Pinpoint the cell where the given text exists, returning its [x, y] midpoint coordinate. 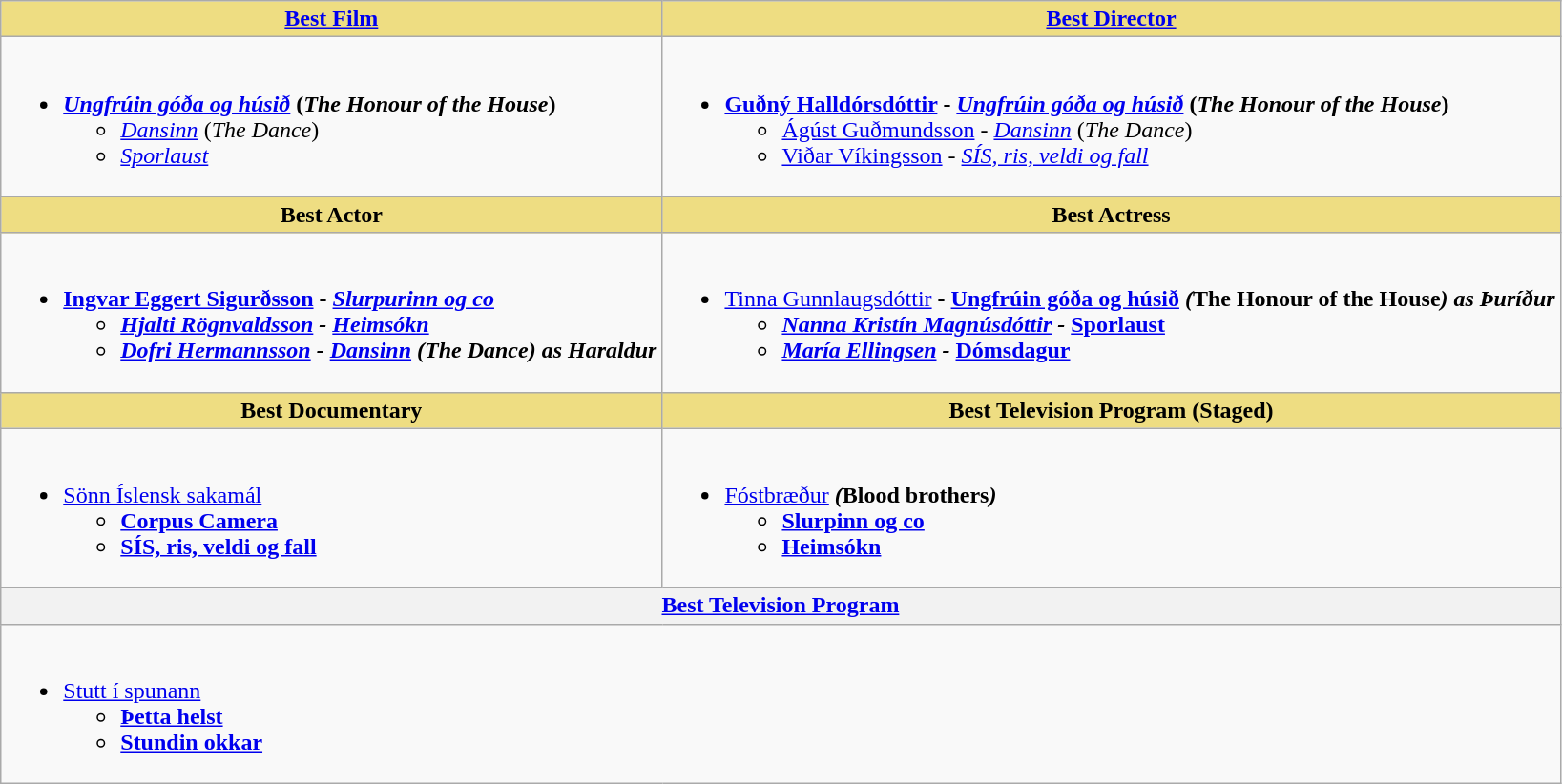
Best Actor [332, 215]
Best Actress [1111, 215]
Ungfrúin góða og húsið (The Honour of the House)Dansinn (The Dance)Sporlaust [332, 116]
Best Film [332, 19]
Ingvar Eggert Sigurðsson - Slurpurinn og coHjalti Rögnvaldsson - HeimsóknDofri Hermannsson - Dansinn (The Dance) as Haraldur [332, 313]
Best Director [1111, 19]
Tinna Gunnlaugsdóttir - Ungfrúin góða og húsið (The Honour of the House) as ÞuríðurNanna Kristín Magnúsdóttir - SporlaustMaría Ellingsen - Dómsdagur [1111, 313]
Best Documentary [332, 410]
Sönn Íslensk sakamálCorpus CameraSÍS, ris, veldi og fall [332, 507]
Fóstbræður (Blood brothers)Slurpinn og coHeimsókn [1111, 507]
Best Television Program (Staged) [1111, 410]
Stutt í spunannÞetta helstStundin okkar [781, 704]
Best Television Program [781, 606]
